Return the (X, Y) coordinate for the center point of the cell that contains the specified text.  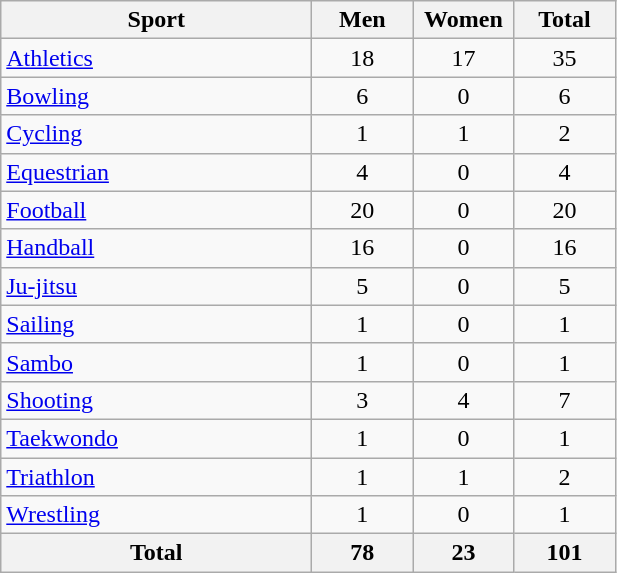
35 (564, 58)
Bowling (156, 96)
Handball (156, 248)
Men (362, 20)
Triathlon (156, 477)
Athletics (156, 58)
101 (564, 553)
Shooting (156, 400)
Football (156, 210)
Wrestling (156, 515)
Women (464, 20)
18 (362, 58)
Sambo (156, 362)
78 (362, 553)
7 (564, 400)
3 (362, 400)
Cycling (156, 134)
Equestrian (156, 172)
23 (464, 553)
Sailing (156, 324)
17 (464, 58)
Sport (156, 20)
Ju-jitsu (156, 286)
Taekwondo (156, 438)
